Pinpoint the cell where the given text exists, returning its (X, Y) midpoint coordinate. 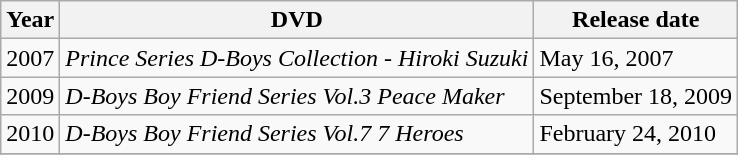
D-Boys Boy Friend Series Vol.7 7 Heroes (297, 134)
2009 (30, 96)
Prince Series D-Boys Collection - Hiroki Suzuki (297, 58)
May 16, 2007 (636, 58)
2010 (30, 134)
February 24, 2010 (636, 134)
2007 (30, 58)
Release date (636, 20)
DVD (297, 20)
D-Boys Boy Friend Series Vol.3 Peace Maker (297, 96)
Year (30, 20)
September 18, 2009 (636, 96)
